Pinpoint the cell where the given text exists, returning its [x, y] midpoint coordinate. 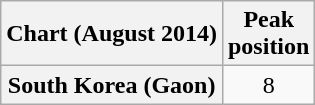
Chart (August 2014) [112, 34]
Peakposition [268, 34]
8 [268, 85]
South Korea (Gaon) [112, 85]
